Capture the cell that displays the provided text and extract its (X, Y) central coordinate. 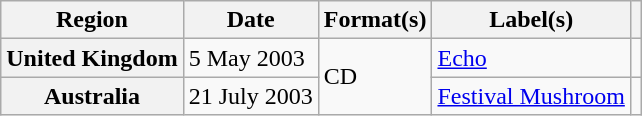
United Kingdom (92, 58)
Festival Mushroom (531, 96)
21 July 2003 (250, 96)
Australia (92, 96)
Date (250, 20)
Region (92, 20)
5 May 2003 (250, 58)
Format(s) (375, 20)
Echo (531, 58)
CD (375, 77)
Label(s) (531, 20)
